Search for the cell housing the specified text and yield its (X, Y) center coordinate. 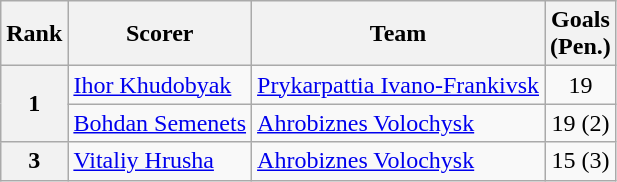
Team (398, 34)
Goals(Pen.) (581, 34)
Prykarpattia Ivano-Frankivsk (398, 85)
Ihor Khudobyak (160, 85)
Scorer (160, 34)
3 (34, 161)
19 (581, 85)
1 (34, 104)
19 (2) (581, 123)
15 (3) (581, 161)
Bohdan Semenets (160, 123)
Vitaliy Hrusha (160, 161)
Rank (34, 34)
